Output the (x, y) coordinate of the center of the cell containing the given text.  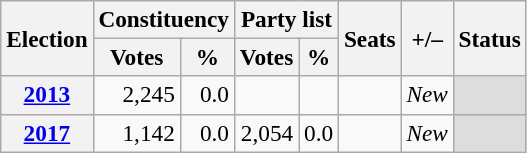
2,245 (136, 95)
2017 (47, 133)
2013 (47, 95)
+/– (427, 38)
Status (490, 38)
Party list (286, 19)
Election (47, 38)
1,142 (136, 133)
Constituency (164, 19)
Seats (370, 38)
2,054 (266, 133)
